Capture the cell that displays the provided text and extract its (X, Y) central coordinate. 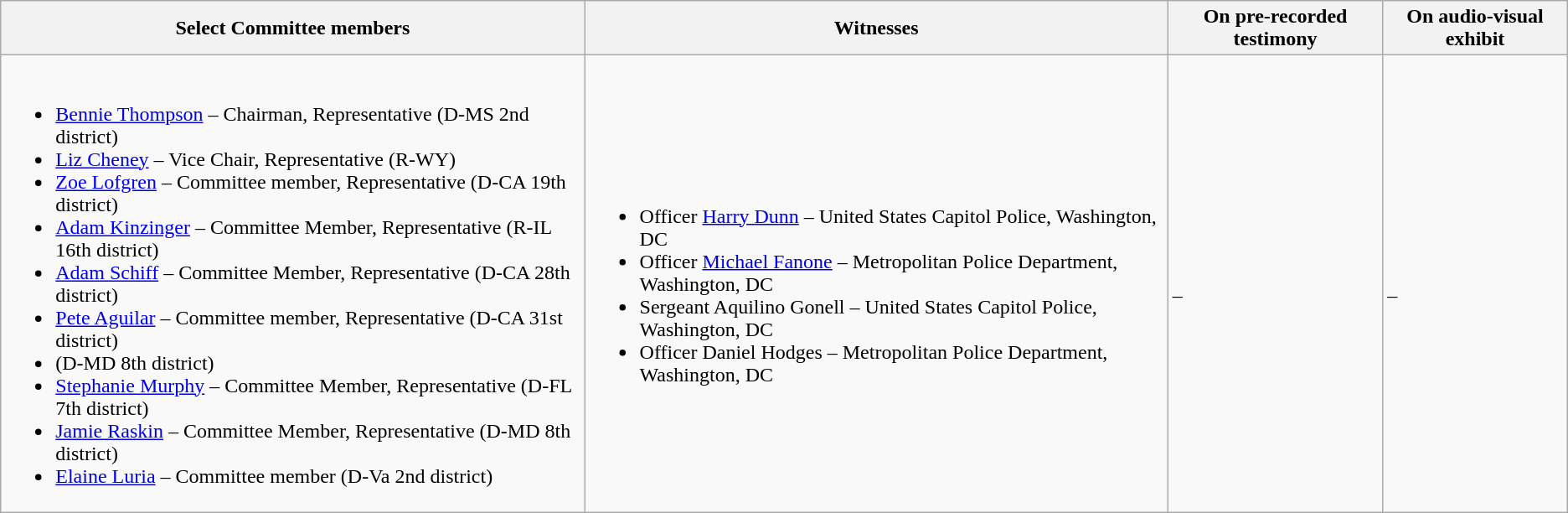
On audio-visual exhibit (1475, 28)
Witnesses (876, 28)
On pre-recorded testimony (1275, 28)
Select Committee members (293, 28)
